Pinpoint the cell where the given text exists, returning its (x, y) midpoint coordinate. 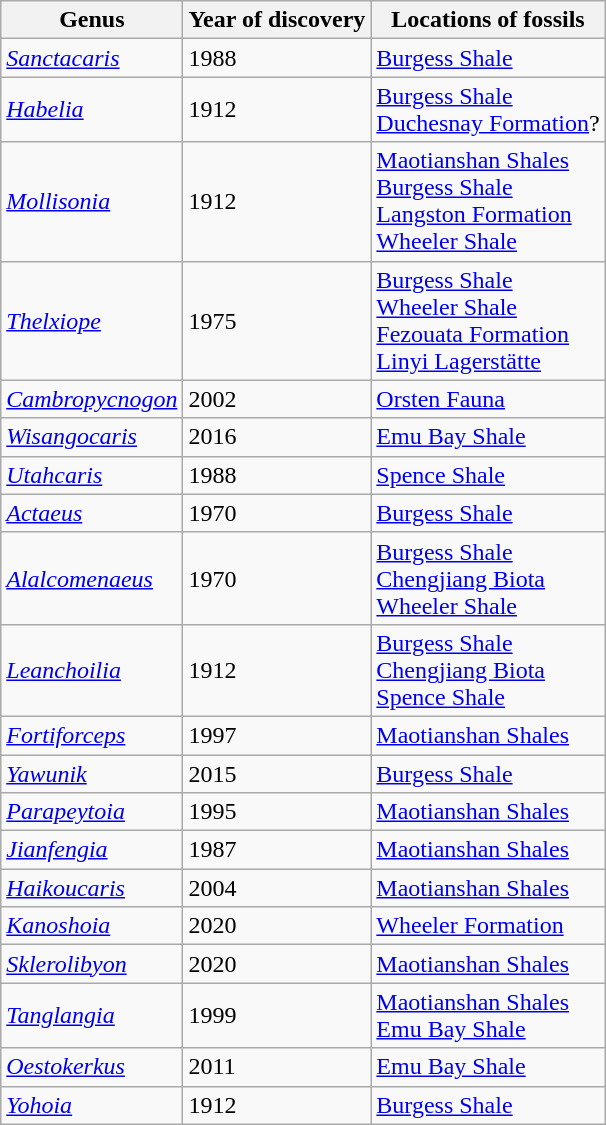
Sklerolibyon (92, 964)
Yawunik (92, 773)
Haikoucaris (92, 888)
1999 (277, 1016)
2002 (277, 399)
Spence Shale (488, 475)
Cambropycnogon (92, 399)
Yohoia (92, 1105)
Utahcaris (92, 475)
Alalcomenaeus (92, 578)
Burgess ShaleChengjiang BiotaSpence Shale (488, 670)
Oestokerkus (92, 1067)
Kanoshoia (92, 926)
Thelxiope (92, 320)
Sanctacaris (92, 58)
Fortiforceps (92, 735)
Tanglangia (92, 1016)
Maotianshan ShalesEmu Bay Shale (488, 1016)
Genus (92, 20)
1997 (277, 735)
2016 (277, 437)
Wheeler Formation (488, 926)
Habelia (92, 110)
Year of discovery (277, 20)
Burgess ShaleDuchesnay Formation? (488, 110)
1995 (277, 812)
2004 (277, 888)
Actaeus (92, 513)
Jianfengia (92, 850)
Burgess ShaleWheeler ShaleFezouata FormationLinyi Lagerstätte (488, 320)
1975 (277, 320)
2011 (277, 1067)
1987 (277, 850)
Locations of fossils (488, 20)
Orsten Fauna (488, 399)
Parapeytoia (92, 812)
2015 (277, 773)
Maotianshan ShalesBurgess ShaleLangston FormationWheeler Shale (488, 202)
Leanchoilia (92, 670)
Burgess ShaleChengjiang BiotaWheeler Shale (488, 578)
Wisangocaris (92, 437)
Mollisonia (92, 202)
